Detect which cell encompasses the target text, then output its [x, y] center coordinate. 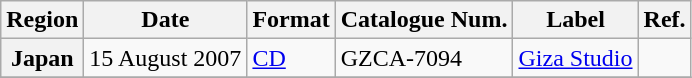
Date [166, 20]
Region [42, 20]
Ref. [664, 20]
Format [291, 20]
Label [576, 20]
CD [291, 58]
Catalogue Num. [424, 20]
GZCA-7094 [424, 58]
Giza Studio [576, 58]
15 August 2007 [166, 58]
Japan [42, 58]
